Scan for the cell matching the given text and deliver its [x, y] coordinate at center. 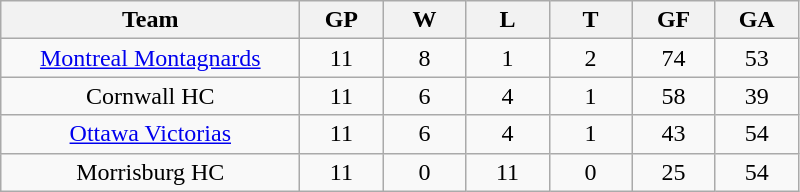
GP [342, 20]
Cornwall HC [150, 96]
Montreal Montagnards [150, 58]
39 [756, 96]
Team [150, 20]
43 [674, 134]
GF [674, 20]
58 [674, 96]
T [590, 20]
Morrisburg HC [150, 172]
74 [674, 58]
W [424, 20]
53 [756, 58]
L [508, 20]
GA [756, 20]
Ottawa Victorias [150, 134]
25 [674, 172]
2 [590, 58]
8 [424, 58]
